Locate the cell with the specified text and output its (x, y) center coordinate. 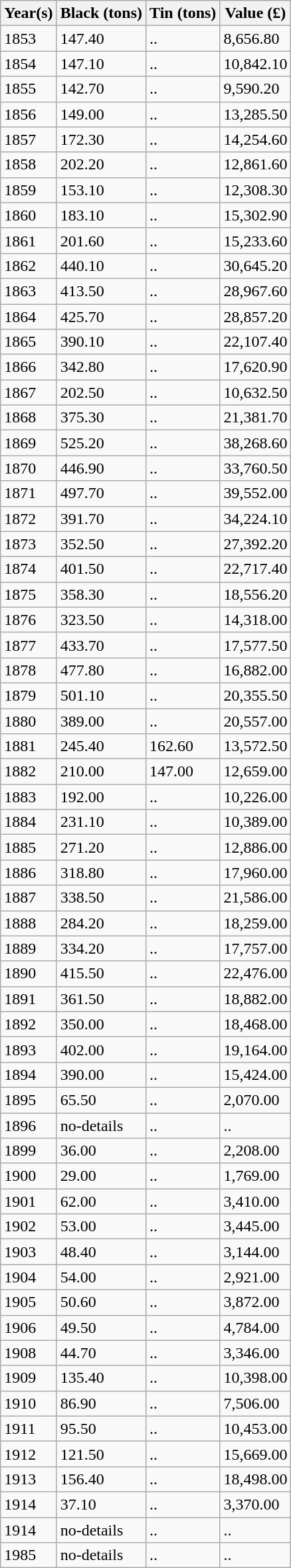
1856 (29, 114)
1906 (29, 1328)
1905 (29, 1302)
3,410.00 (255, 1201)
65.50 (101, 1100)
497.70 (101, 493)
318.80 (101, 873)
433.70 (101, 645)
1891 (29, 999)
62.00 (101, 1201)
1860 (29, 215)
28,857.20 (255, 317)
1883 (29, 797)
13,285.50 (255, 114)
18,468.00 (255, 1024)
1,769.00 (255, 1176)
8,656.80 (255, 39)
358.30 (101, 594)
342.80 (101, 367)
17,960.00 (255, 873)
121.50 (101, 1454)
1885 (29, 847)
147.00 (183, 772)
1882 (29, 772)
53.00 (101, 1227)
1887 (29, 898)
1863 (29, 291)
10,842.10 (255, 64)
1881 (29, 746)
1899 (29, 1151)
1857 (29, 139)
402.00 (101, 1049)
12,659.00 (255, 772)
7,506.00 (255, 1403)
10,398.00 (255, 1378)
18,498.00 (255, 1479)
162.60 (183, 746)
1903 (29, 1252)
202.50 (101, 392)
446.90 (101, 468)
3,445.00 (255, 1227)
1878 (29, 670)
1872 (29, 519)
4,784.00 (255, 1328)
Value (£) (255, 13)
20,557.00 (255, 721)
39,552.00 (255, 493)
1854 (29, 64)
22,717.40 (255, 569)
153.10 (101, 190)
501.10 (101, 695)
525.20 (101, 443)
1894 (29, 1075)
413.50 (101, 291)
Tin (tons) (183, 13)
1909 (29, 1378)
1985 (29, 1555)
1874 (29, 569)
16,882.00 (255, 670)
1866 (29, 367)
1908 (29, 1353)
1869 (29, 443)
1901 (29, 1201)
477.80 (101, 670)
1876 (29, 620)
1880 (29, 721)
19,164.00 (255, 1049)
231.10 (101, 822)
172.30 (101, 139)
1902 (29, 1227)
1895 (29, 1100)
1904 (29, 1277)
1888 (29, 923)
15,302.90 (255, 215)
1875 (29, 594)
10,632.50 (255, 392)
147.40 (101, 39)
1886 (29, 873)
390.10 (101, 342)
1884 (29, 822)
210.00 (101, 772)
1855 (29, 89)
1911 (29, 1429)
15,233.60 (255, 240)
1893 (29, 1049)
1913 (29, 1479)
183.10 (101, 215)
13,572.50 (255, 746)
Black (tons) (101, 13)
34,224.10 (255, 519)
425.70 (101, 317)
440.10 (101, 266)
1900 (29, 1176)
147.10 (101, 64)
21,586.00 (255, 898)
350.00 (101, 1024)
1862 (29, 266)
1861 (29, 240)
1879 (29, 695)
1890 (29, 974)
2,921.00 (255, 1277)
9,590.20 (255, 89)
334.20 (101, 948)
38,268.60 (255, 443)
18,882.00 (255, 999)
202.20 (101, 165)
135.40 (101, 1378)
352.50 (101, 544)
10,389.00 (255, 822)
201.60 (101, 240)
54.00 (101, 1277)
1868 (29, 418)
44.70 (101, 1353)
361.50 (101, 999)
1896 (29, 1126)
12,861.60 (255, 165)
14,254.60 (255, 139)
1892 (29, 1024)
1859 (29, 190)
323.50 (101, 620)
2,208.00 (255, 1151)
3,144.00 (255, 1252)
10,453.00 (255, 1429)
20,355.50 (255, 695)
10,226.00 (255, 797)
2,070.00 (255, 1100)
33,760.50 (255, 468)
156.40 (101, 1479)
1865 (29, 342)
17,757.00 (255, 948)
284.20 (101, 923)
391.70 (101, 519)
3,370.00 (255, 1504)
22,476.00 (255, 974)
15,424.00 (255, 1075)
37.10 (101, 1504)
1853 (29, 39)
17,577.50 (255, 645)
1877 (29, 645)
17,620.90 (255, 367)
338.50 (101, 898)
142.70 (101, 89)
271.20 (101, 847)
245.40 (101, 746)
3,872.00 (255, 1302)
415.50 (101, 974)
22,107.40 (255, 342)
30,645.20 (255, 266)
18,556.20 (255, 594)
1864 (29, 317)
401.50 (101, 569)
1871 (29, 493)
29.00 (101, 1176)
Year(s) (29, 13)
1867 (29, 392)
3,346.00 (255, 1353)
390.00 (101, 1075)
389.00 (101, 721)
15,669.00 (255, 1454)
28,967.60 (255, 291)
1870 (29, 468)
14,318.00 (255, 620)
95.50 (101, 1429)
86.90 (101, 1403)
18,259.00 (255, 923)
49.50 (101, 1328)
375.30 (101, 418)
21,381.70 (255, 418)
1912 (29, 1454)
48.40 (101, 1252)
36.00 (101, 1151)
12,886.00 (255, 847)
1858 (29, 165)
50.60 (101, 1302)
27,392.20 (255, 544)
1889 (29, 948)
1910 (29, 1403)
1873 (29, 544)
192.00 (101, 797)
149.00 (101, 114)
12,308.30 (255, 190)
